Detect which cell encompasses the target text, then output its [x, y] center coordinate. 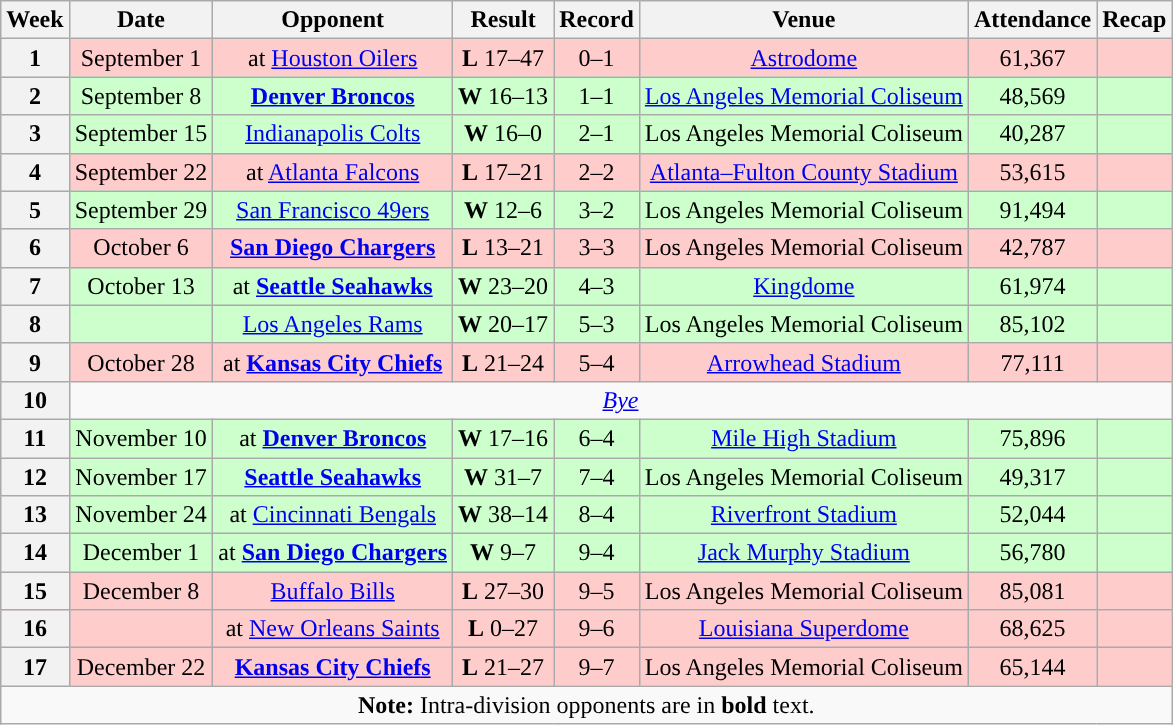
W 17–16 [504, 438]
W 20–17 [504, 324]
1–1 [597, 96]
Riverfront Stadium [804, 515]
W 23–20 [504, 286]
Bye [620, 400]
Recap [1134, 20]
October 6 [141, 248]
November 10 [141, 438]
L 17–47 [504, 58]
8–4 [597, 515]
November 17 [141, 477]
9–6 [597, 629]
15 [35, 591]
at Seattle Seahawks [333, 286]
8 [35, 324]
at Houston Oilers [333, 58]
September 8 [141, 96]
16 [35, 629]
56,780 [1032, 553]
San Francisco 49ers [333, 210]
65,144 [1032, 667]
Los Angeles Rams [333, 324]
Mile High Stadium [804, 438]
Venue [804, 20]
11 [35, 438]
7 [35, 286]
Indianapolis Colts [333, 134]
at San Diego Chargers [333, 553]
49,317 [1032, 477]
Astrodome [804, 58]
September 1 [141, 58]
75,896 [1032, 438]
3 [35, 134]
6 [35, 248]
53,615 [1032, 172]
Result [504, 20]
W 31–7 [504, 477]
at Atlanta Falcons [333, 172]
Jack Murphy Stadium [804, 553]
W 12–6 [504, 210]
2–2 [597, 172]
61,974 [1032, 286]
L 0–27 [504, 629]
6–4 [597, 438]
L 21–24 [504, 362]
W 38–14 [504, 515]
2–1 [597, 134]
Kansas City Chiefs [333, 667]
40,287 [1032, 134]
Buffalo Bills [333, 591]
L 13–21 [504, 248]
9–4 [597, 553]
Louisiana Superdome [804, 629]
November 24 [141, 515]
61,367 [1032, 58]
at Denver Broncos [333, 438]
14 [35, 553]
December 1 [141, 553]
5 [35, 210]
Week [35, 20]
Opponent [333, 20]
7–4 [597, 477]
December 22 [141, 667]
Date [141, 20]
San Diego Chargers [333, 248]
October 28 [141, 362]
4 [35, 172]
48,569 [1032, 96]
91,494 [1032, 210]
68,625 [1032, 629]
Seattle Seahawks [333, 477]
W 16–0 [504, 134]
17 [35, 667]
0–1 [597, 58]
Arrowhead Stadium [804, 362]
52,044 [1032, 515]
September 29 [141, 210]
3–3 [597, 248]
10 [35, 400]
Attendance [1032, 20]
at New Orleans Saints [333, 629]
W 9–7 [504, 553]
42,787 [1032, 248]
L 27–30 [504, 591]
2 [35, 96]
13 [35, 515]
12 [35, 477]
Denver Broncos [333, 96]
October 13 [141, 286]
5–4 [597, 362]
September 15 [141, 134]
Kingdome [804, 286]
at Cincinnati Bengals [333, 515]
9 [35, 362]
9–7 [597, 667]
1 [35, 58]
December 8 [141, 591]
85,081 [1032, 591]
3–2 [597, 210]
9–5 [597, 591]
September 22 [141, 172]
Note: Intra-division opponents are in bold text. [586, 705]
77,111 [1032, 362]
W 16–13 [504, 96]
L 21–27 [504, 667]
Record [597, 20]
5–3 [597, 324]
L 17–21 [504, 172]
Atlanta–Fulton County Stadium [804, 172]
at Kansas City Chiefs [333, 362]
4–3 [597, 286]
85,102 [1032, 324]
